Search for the cell housing the specified text and yield its (X, Y) center coordinate. 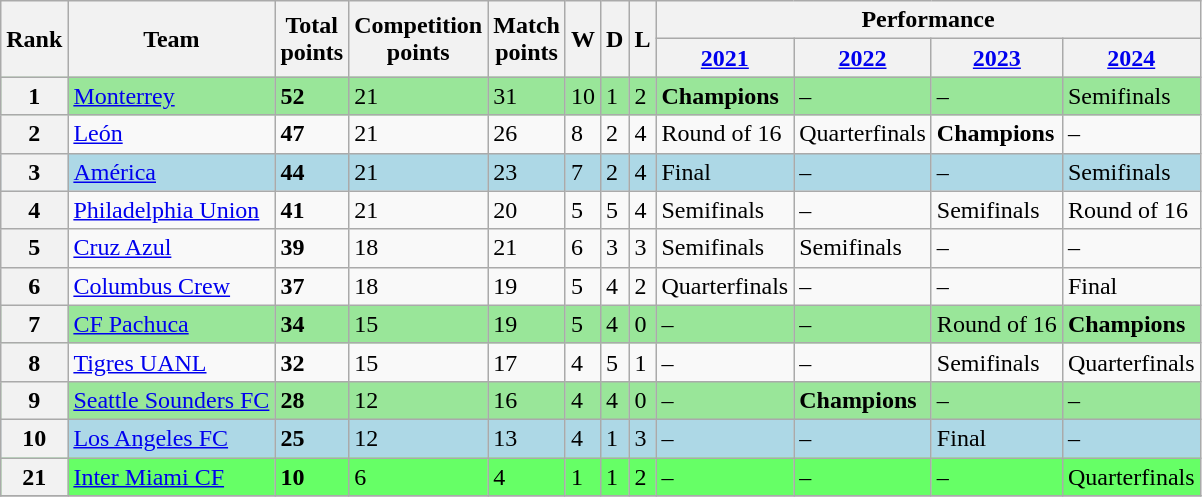
23 (527, 172)
47 (312, 134)
2021 (725, 58)
34 (312, 324)
L (642, 39)
25 (312, 438)
Cruz Azul (172, 248)
26 (527, 134)
Philadelphia Union (172, 210)
CF Pachuca (172, 324)
Inter Miami CF (172, 477)
Los Angeles FC (172, 438)
América (172, 172)
2022 (863, 58)
Performance (928, 20)
39 (312, 248)
León (172, 134)
Competitionpoints (418, 39)
9 (34, 400)
Seattle Sounders FC (172, 400)
D (615, 39)
2024 (1131, 58)
28 (312, 400)
2023 (996, 58)
52 (312, 96)
Columbus Crew (172, 286)
Monterrey (172, 96)
Rank (34, 39)
41 (312, 210)
37 (312, 286)
20 (527, 210)
17 (527, 362)
Totalpoints (312, 39)
13 (527, 438)
W (582, 39)
44 (312, 172)
Tigres UANL (172, 362)
Matchpoints (527, 39)
16 (527, 400)
31 (527, 96)
Team (172, 39)
32 (312, 362)
